Find where the given text appears and provide that cell's center as (x, y) coordinate. 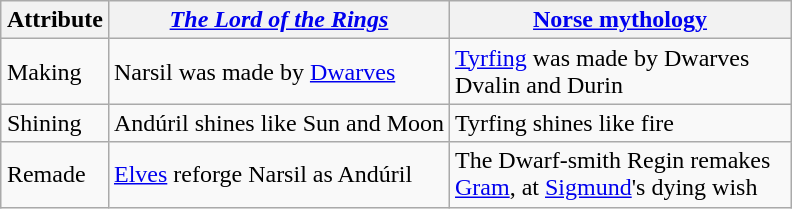
Attribute (54, 20)
Making (54, 72)
Tyrfing shines like fire (620, 123)
Tyrfing was made by Dwarves Dvalin and Durin (620, 72)
Remade (54, 174)
Norse mythology (620, 20)
Narsil was made by Dwarves (278, 72)
Andúril shines like Sun and Moon (278, 123)
The Dwarf-smith Regin remakes Gram, at Sigmund's dying wish (620, 174)
Elves reforge Narsil as Andúril (278, 174)
Shining (54, 123)
The Lord of the Rings (278, 20)
